Determine the (X, Y) coordinate at the center of the cell enclosing the given text.  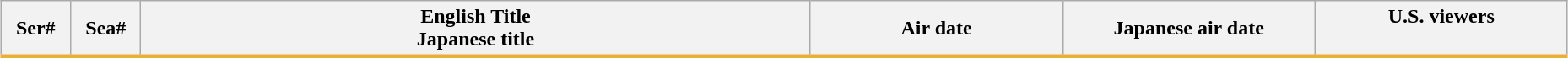
English Title Japanese title (476, 29)
Sea# (106, 29)
Air date (937, 29)
U.S. viewers (1441, 29)
Ser# (35, 29)
Japanese air date (1188, 29)
